Scan for the cell matching the given text and deliver its [X, Y] coordinate at center. 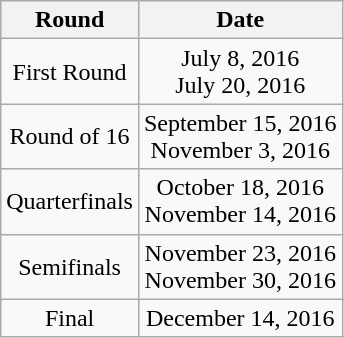
Final [70, 318]
Round of 16 [70, 136]
Quarterfinals [70, 202]
July 8, 2016July 20, 2016 [240, 72]
December 14, 2016 [240, 318]
September 15, 2016November 3, 2016 [240, 136]
Round [70, 20]
October 18, 2016November 14, 2016 [240, 202]
November 23, 2016November 30, 2016 [240, 266]
First Round [70, 72]
Date [240, 20]
Semifinals [70, 266]
